Locate the cell with the specified text and output its (X, Y) center coordinate. 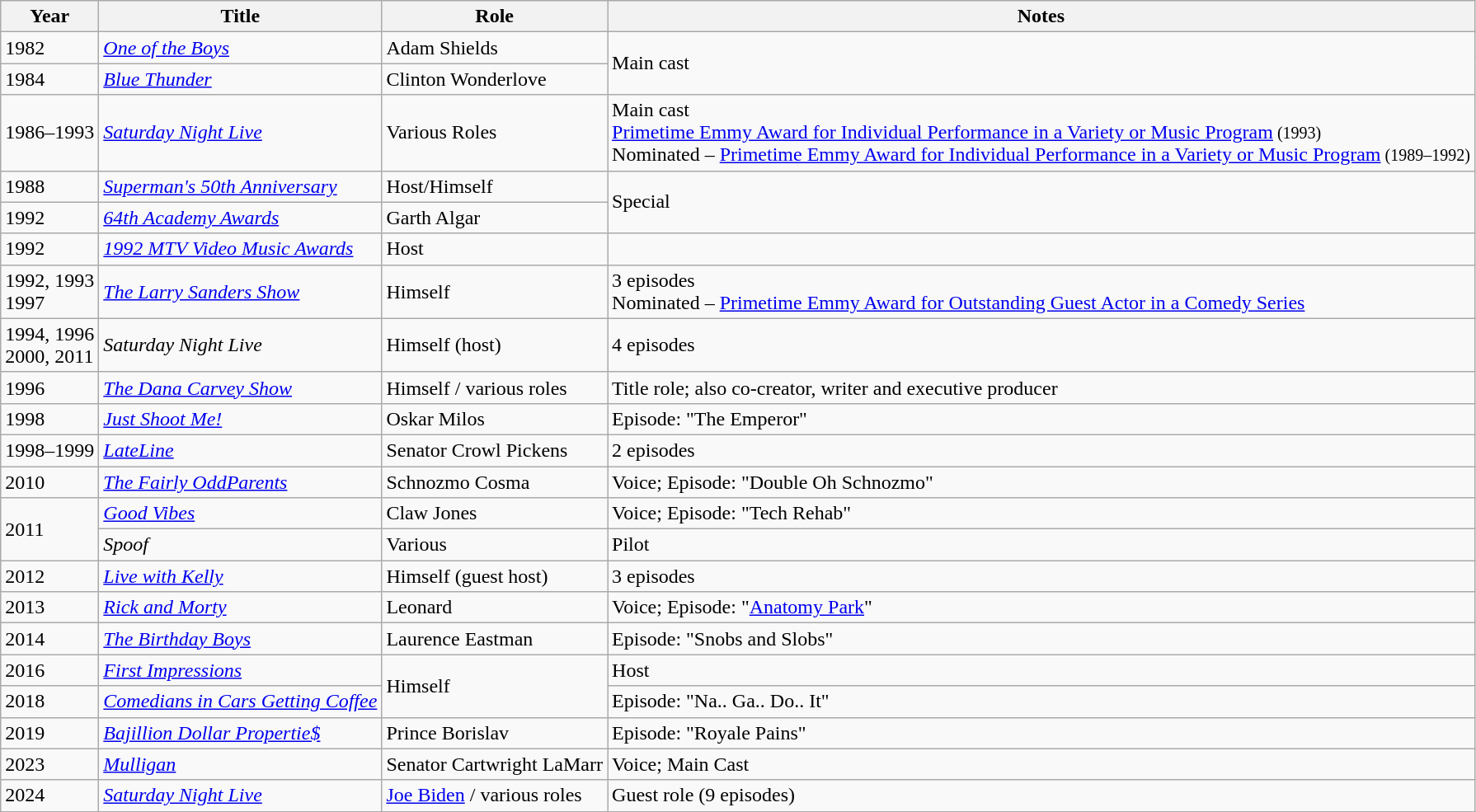
Just Shoot Me! (241, 419)
Voice; Episode: "Anatomy Park" (1041, 608)
1992 MTV Video Music Awards (241, 249)
Main cast (1041, 63)
3 episodes (1041, 576)
Himself (host) (495, 345)
Guest role (9 episodes) (1041, 796)
Year (49, 16)
Episode: "Snobs and Slobs" (1041, 639)
3 episodesNominated – Primetime Emmy Award for Outstanding Guest Actor in a Comedy Series (1041, 292)
2013 (49, 608)
Good Vibes (241, 514)
Himself / various roles (495, 387)
Bajillion Dollar Propertie$ (241, 733)
Comedians in Cars Getting Coffee (241, 702)
2010 (49, 482)
Clinton Wonderlove (495, 79)
Senator Cartwright LaMarr (495, 764)
The Fairly OddParents (241, 482)
The Larry Sanders Show (241, 292)
Voice; Main Cast (1041, 764)
2016 (49, 670)
Superman's 50th Anniversary (241, 186)
2 episodes (1041, 450)
Laurence Eastman (495, 639)
Oskar Milos (495, 419)
1984 (49, 79)
Adam Shields (495, 48)
The Birthday Boys (241, 639)
Garth Algar (495, 218)
One of the Boys (241, 48)
Various Roles (495, 133)
Claw Jones (495, 514)
2024 (49, 796)
2012 (49, 576)
Title (241, 16)
1988 (49, 186)
Live with Kelly (241, 576)
Various (495, 545)
2014 (49, 639)
Leonard (495, 608)
1982 (49, 48)
First Impressions (241, 670)
Pilot (1041, 545)
Episode: "The Emperor" (1041, 419)
64th Academy Awards (241, 218)
1998–1999 (49, 450)
2023 (49, 764)
Mulligan (241, 764)
Notes (1041, 16)
1996 (49, 387)
Role (495, 16)
Voice; Episode: "Tech Rehab" (1041, 514)
Special (1041, 202)
LateLine (241, 450)
4 episodes (1041, 345)
Schnozmo Cosma (495, 482)
1998 (49, 419)
Blue Thunder (241, 79)
1994, 19962000, 2011 (49, 345)
Voice; Episode: "Double Oh Schnozmo" (1041, 482)
The Dana Carvey Show (241, 387)
2011 (49, 529)
Episode: "Na.. Ga.. Do.. It" (1041, 702)
2018 (49, 702)
1986–1993 (49, 133)
Rick and Morty (241, 608)
Title role; also co-creator, writer and executive producer (1041, 387)
Host/Himself (495, 186)
Prince Borislav (495, 733)
Episode: "Royale Pains" (1041, 733)
Spoof (241, 545)
2019 (49, 733)
1992, 19931997 (49, 292)
Joe Biden / various roles (495, 796)
Himself (guest host) (495, 576)
Senator Crowl Pickens (495, 450)
